Extract the [X, Y] coordinate from the center of the cell holding the provided text.  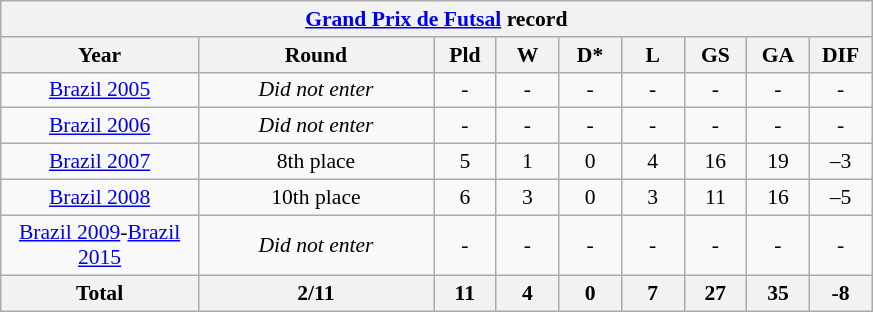
–5 [840, 197]
2/11 [316, 294]
Round [316, 55]
-8 [840, 294]
Brazil 2006 [100, 126]
DIF [840, 55]
1 [528, 162]
GS [716, 55]
7 [652, 294]
L [652, 55]
Brazil 2005 [100, 90]
Pld [466, 55]
Brazil 2007 [100, 162]
Total [100, 294]
10th place [316, 197]
–3 [840, 162]
D* [590, 55]
35 [778, 294]
Grand Prix de Futsal record [436, 19]
Brazil 2008 [100, 197]
W [528, 55]
19 [778, 162]
Year [100, 55]
5 [466, 162]
8th place [316, 162]
GA [778, 55]
27 [716, 294]
6 [466, 197]
Brazil 2009-Brazil 2015 [100, 246]
